Determine the [X, Y] coordinate at the center of the cell enclosing the given text.  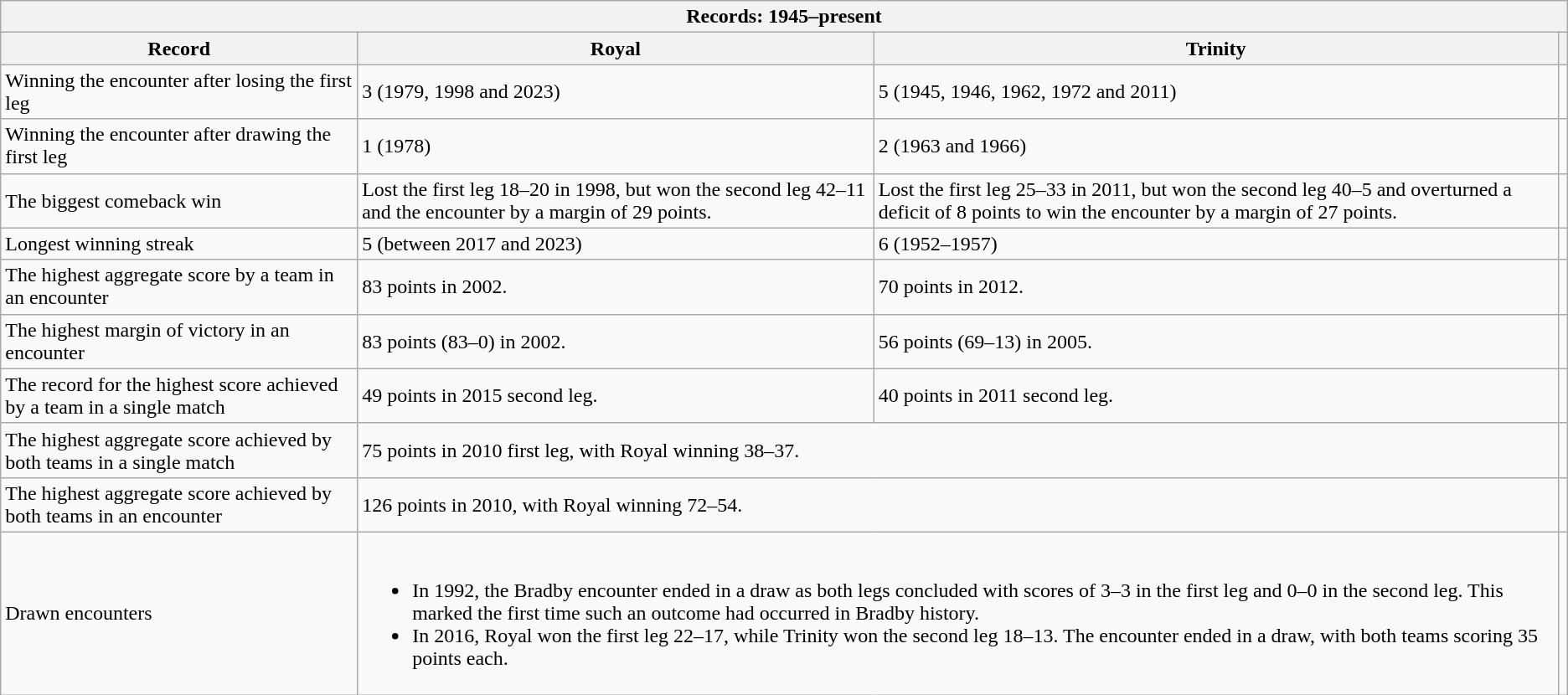
40 points in 2011 second leg. [1216, 395]
The highest aggregate score by a team in an encounter [179, 286]
126 points in 2010, with Royal winning 72–54. [958, 504]
Drawn encounters [179, 613]
Records: 1945–present [784, 17]
1 (1978) [616, 146]
Longest winning streak [179, 244]
Winning the encounter after drawing the first leg [179, 146]
5 (between 2017 and 2023) [616, 244]
83 points in 2002. [616, 286]
6 (1952–1957) [1216, 244]
70 points in 2012. [1216, 286]
83 points (83–0) in 2002. [616, 342]
Trinity [1216, 49]
The record for the highest score achieved by a team in a single match [179, 395]
Lost the first leg 25–33 in 2011, but won the second leg 40–5 and overturned a deficit of 8 points to win the encounter by a margin of 27 points. [1216, 201]
The highest aggregate score achieved by both teams in a single match [179, 450]
2 (1963 and 1966) [1216, 146]
49 points in 2015 second leg. [616, 395]
Lost the first leg 18–20 in 1998, but won the second leg 42–11 and the encounter by a margin of 29 points. [616, 201]
Winning the encounter after losing the first leg [179, 92]
Record [179, 49]
56 points (69–13) in 2005. [1216, 342]
3 (1979, 1998 and 2023) [616, 92]
The highest margin of victory in an encounter [179, 342]
5 (1945, 1946, 1962, 1972 and 2011) [1216, 92]
75 points in 2010 first leg, with Royal winning 38–37. [958, 450]
Royal [616, 49]
The biggest comeback win [179, 201]
The highest aggregate score achieved by both teams in an encounter [179, 504]
